Determine the [x, y] coordinate at the center of the cell enclosing the given text.  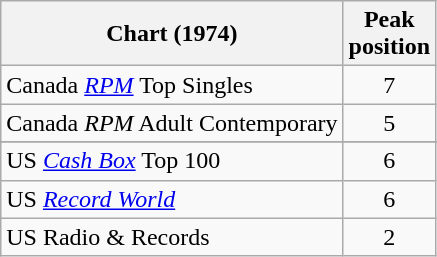
Chart (1974) [172, 34]
US Radio & Records [172, 237]
5 [389, 123]
Canada RPM Adult Contemporary [172, 123]
Peakposition [389, 34]
US Cash Box Top 100 [172, 161]
2 [389, 237]
7 [389, 85]
US Record World [172, 199]
Canada RPM Top Singles [172, 85]
